Search for the cell housing the specified text and yield its [x, y] center coordinate. 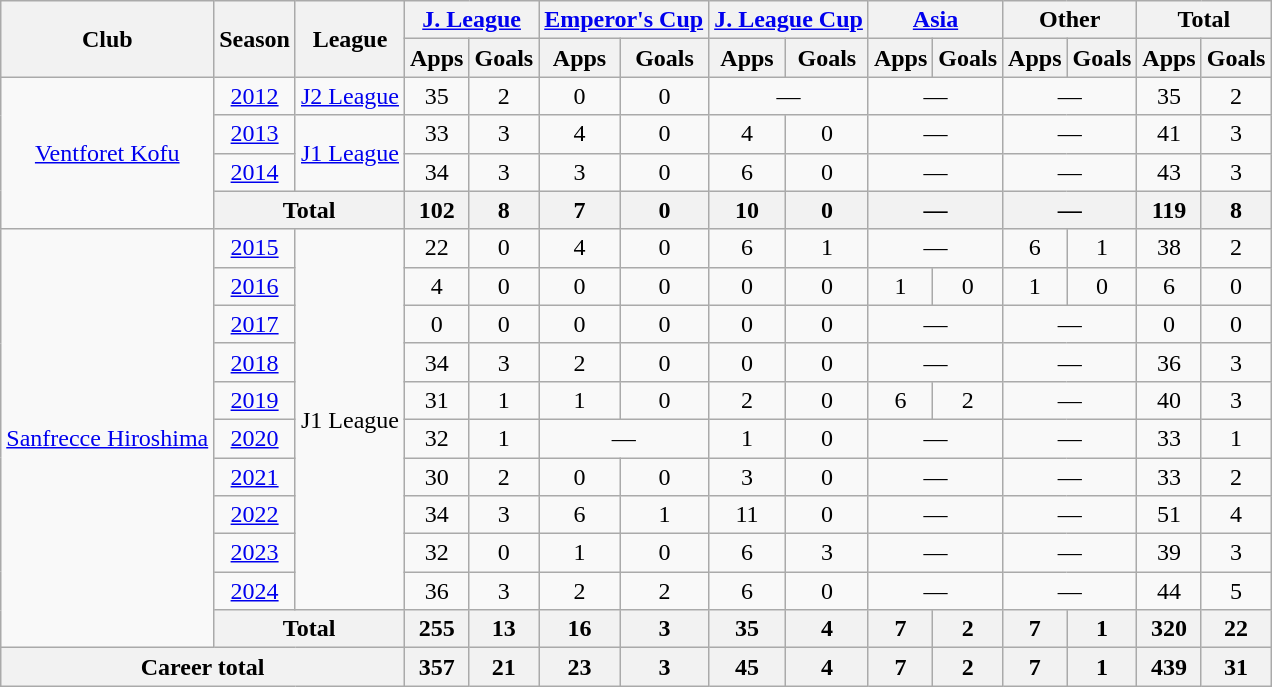
Sanfrecce Hiroshima [108, 438]
2014 [255, 172]
21 [504, 667]
11 [748, 515]
Ventforet Kofu [108, 153]
Other [1070, 20]
39 [1169, 553]
5 [1236, 591]
J. League Cup [789, 20]
Career total [203, 667]
44 [1169, 591]
30 [437, 477]
16 [580, 629]
2019 [255, 400]
2023 [255, 553]
320 [1169, 629]
2013 [255, 134]
Season [255, 39]
2021 [255, 477]
119 [1169, 210]
43 [1169, 172]
13 [504, 629]
38 [1169, 248]
45 [748, 667]
102 [437, 210]
41 [1169, 134]
2017 [255, 324]
Asia [935, 20]
357 [437, 667]
J. League [472, 20]
2012 [255, 96]
2016 [255, 286]
J2 League [350, 96]
2022 [255, 515]
255 [437, 629]
10 [748, 210]
2020 [255, 438]
Club [108, 39]
23 [580, 667]
2018 [255, 362]
51 [1169, 515]
2015 [255, 248]
League [350, 39]
40 [1169, 400]
439 [1169, 667]
2024 [255, 591]
Emperor's Cup [624, 20]
